Return the [x, y] coordinate for the center point of the cell that contains the specified text.  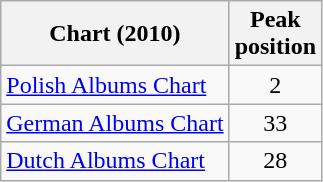
Chart (2010) [115, 34]
Polish Albums Chart [115, 85]
Peakposition [275, 34]
33 [275, 123]
German Albums Chart [115, 123]
28 [275, 161]
2 [275, 85]
Dutch Albums Chart [115, 161]
